Output the [x, y] coordinate of the center of the cell containing the given text.  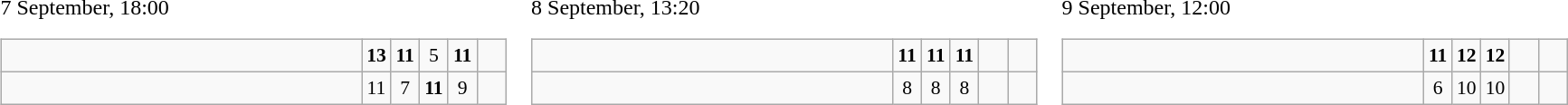
6 [1438, 88]
9 [462, 88]
5 [434, 56]
7 [405, 88]
13 [376, 56]
